Capture the cell that displays the provided text and extract its [X, Y] central coordinate. 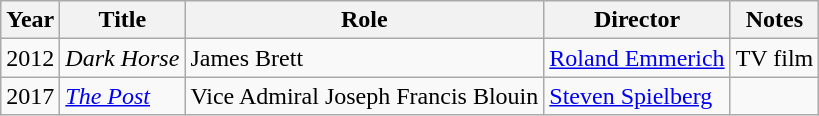
Role [364, 20]
Director [637, 20]
2012 [30, 58]
The Post [122, 96]
Title [122, 20]
Notes [774, 20]
James Brett [364, 58]
Dark Horse [122, 58]
Vice Admiral Joseph Francis Blouin [364, 96]
2017 [30, 96]
Year [30, 20]
TV film [774, 58]
Roland Emmerich [637, 58]
Steven Spielberg [637, 96]
